Capture the cell that displays the provided text and extract its [x, y] central coordinate. 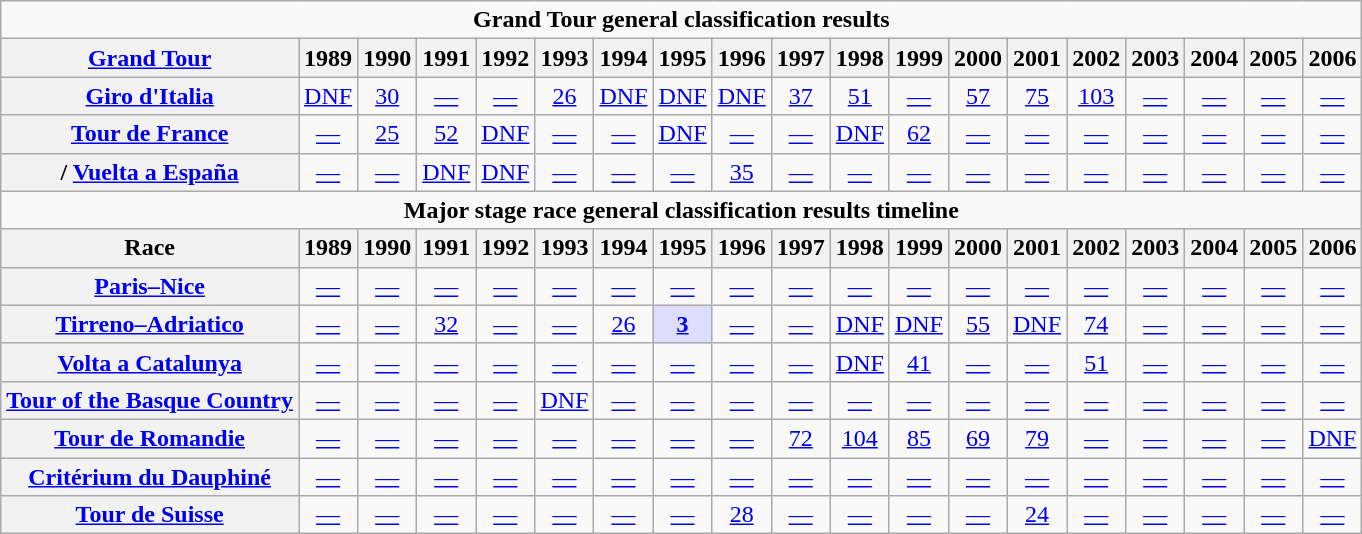
Major stage race general classification results timeline [682, 210]
85 [918, 438]
Grand Tour [150, 58]
35 [742, 172]
Grand Tour general classification results [682, 20]
69 [978, 438]
Tour of the Basque Country [150, 400]
52 [446, 134]
104 [860, 438]
79 [1038, 438]
Critérium du Dauphiné [150, 477]
25 [388, 134]
41 [918, 362]
Giro d'Italia [150, 96]
Tour de Suisse [150, 515]
Volta a Catalunya [150, 362]
Paris–Nice [150, 286]
Tirreno–Adriatico [150, 324]
37 [800, 96]
72 [800, 438]
/ Vuelta a España [150, 172]
Race [150, 248]
3 [682, 324]
32 [446, 324]
30 [388, 96]
24 [1038, 515]
Tour de Romandie [150, 438]
28 [742, 515]
74 [1096, 324]
103 [1096, 96]
75 [1038, 96]
Tour de France [150, 134]
62 [918, 134]
57 [978, 96]
55 [978, 324]
